Capture the cell that displays the provided text and extract its (X, Y) central coordinate. 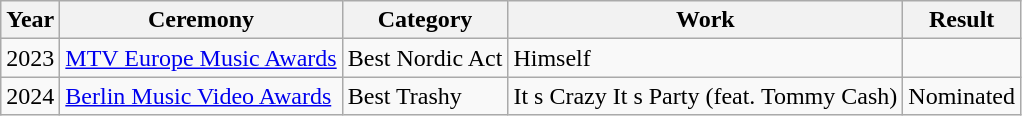
Nominated (962, 96)
Best Trashy (425, 96)
Result (962, 20)
It s Crazy It s Party (feat. Tommy Cash) (706, 96)
Work (706, 20)
Category (425, 20)
MTV Europe Music Awards (201, 58)
Himself (706, 58)
Ceremony (201, 20)
Best Nordic Act (425, 58)
Year (30, 20)
2023 (30, 58)
2024 (30, 96)
Berlin Music Video Awards (201, 96)
